Return the (X, Y) coordinate for the center point of the cell that contains the specified text.  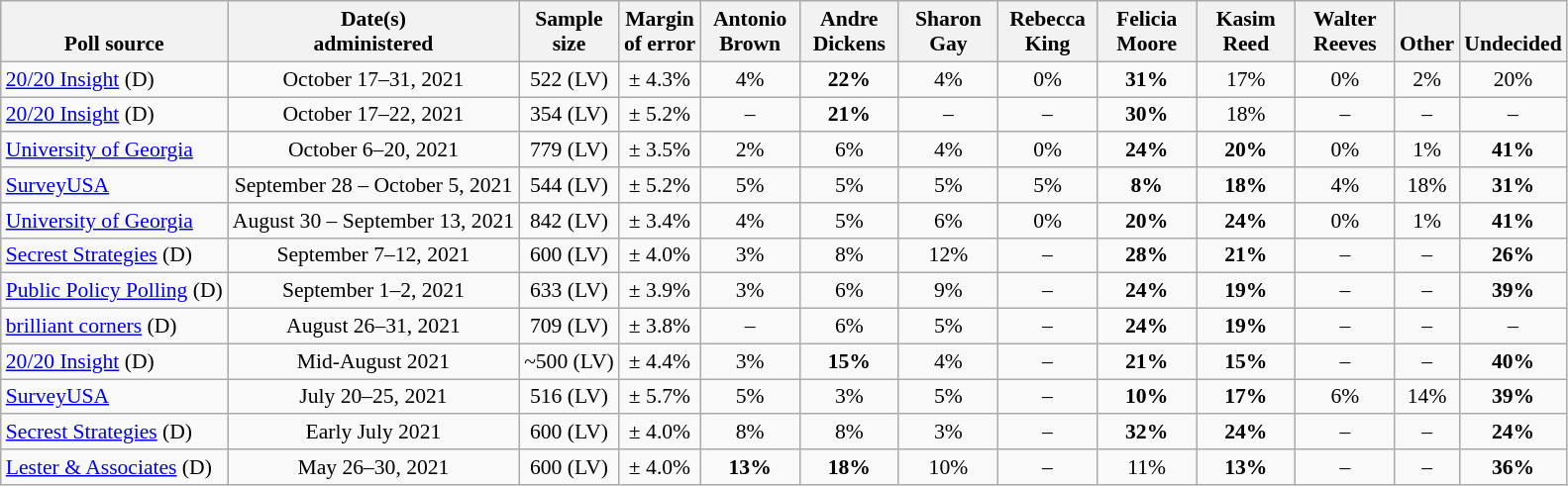
11% (1147, 467)
July 20–25, 2021 (373, 397)
± 3.9% (660, 291)
± 4.4% (660, 361)
633 (LV) (569, 291)
± 4.3% (660, 79)
Public Policy Polling (D) (115, 291)
354 (LV) (569, 115)
September 1–2, 2021 (373, 291)
842 (LV) (569, 221)
~500 (LV) (569, 361)
Poll source (115, 32)
544 (LV) (569, 185)
WalterReeves (1345, 32)
September 28 – October 5, 2021 (373, 185)
Undecided (1513, 32)
RebeccaKing (1047, 32)
26% (1513, 255)
± 5.7% (660, 397)
October 17–31, 2021 (373, 79)
516 (LV) (569, 397)
32% (1147, 433)
Samplesize (569, 32)
± 3.8% (660, 327)
August 30 – September 13, 2021 (373, 221)
14% (1426, 397)
Early July 2021 (373, 433)
Mid-August 2021 (373, 361)
October 17–22, 2021 (373, 115)
October 6–20, 2021 (373, 150)
AntonioBrown (750, 32)
779 (LV) (569, 150)
36% (1513, 467)
9% (948, 291)
± 3.5% (660, 150)
FeliciaMoore (1147, 32)
522 (LV) (569, 79)
40% (1513, 361)
30% (1147, 115)
Date(s)administered (373, 32)
September 7–12, 2021 (373, 255)
Lester & Associates (D) (115, 467)
22% (849, 79)
28% (1147, 255)
SharonGay (948, 32)
KasimReed (1246, 32)
12% (948, 255)
brilliant corners (D) (115, 327)
Marginof error (660, 32)
Other (1426, 32)
May 26–30, 2021 (373, 467)
709 (LV) (569, 327)
± 3.4% (660, 221)
AndreDickens (849, 32)
August 26–31, 2021 (373, 327)
